Return [X, Y] of the center of cell containing provided text 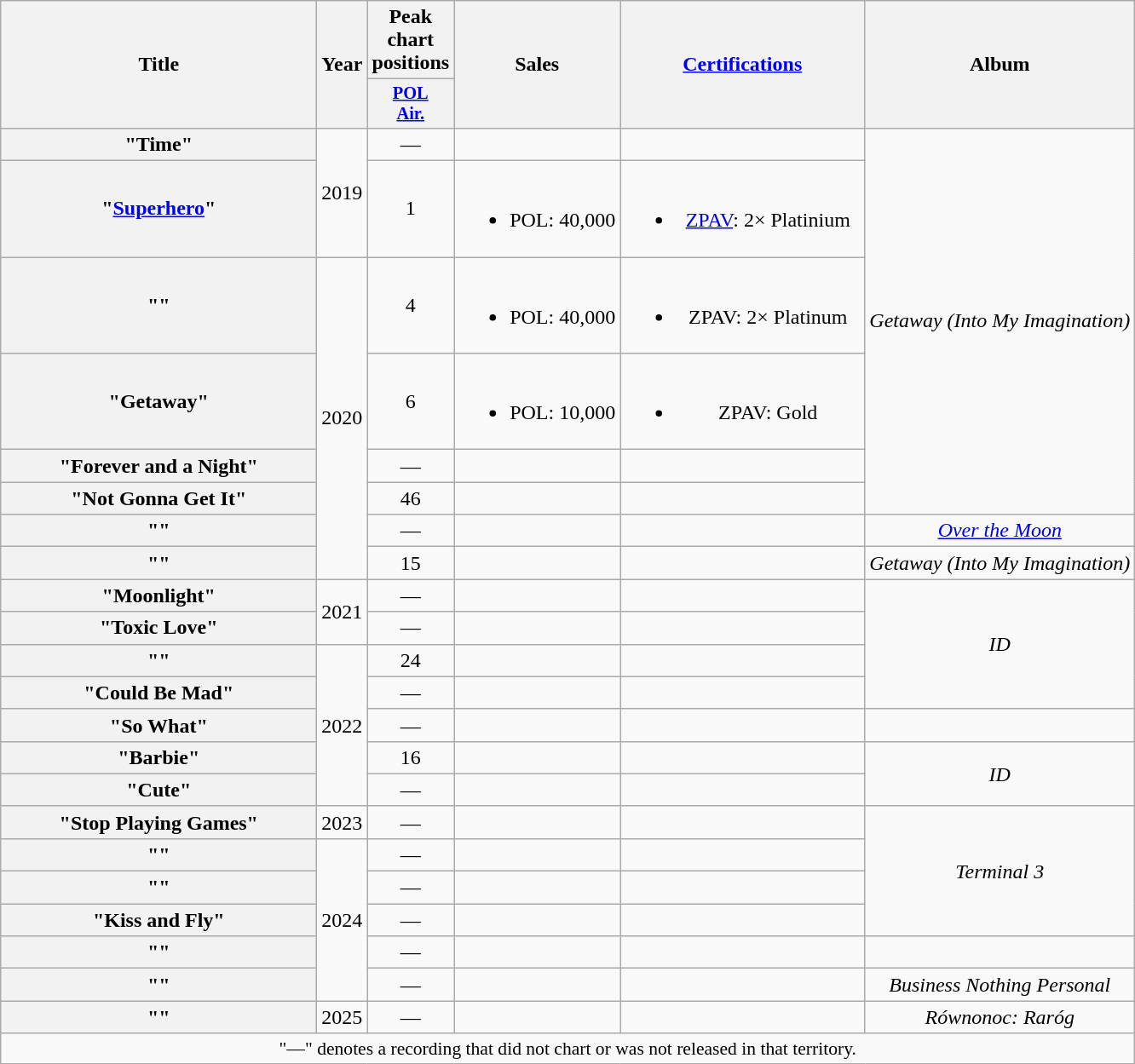
Peak chart positions [411, 40]
4 [411, 305]
ZPAV: Gold [743, 402]
24 [411, 660]
"—" denotes a recording that did not chart or was not released in that territory. [567, 1049]
2020 [343, 418]
2025 [343, 1017]
1 [411, 210]
ZPAV: 2× Platinum [743, 305]
46 [411, 498]
2024 [343, 919]
Year [343, 65]
"Stop Playing Games" [158, 822]
ZPAV: 2× Platinium [743, 210]
Sales [537, 65]
"Moonlight" [158, 595]
15 [411, 563]
2021 [343, 612]
POL: 10,000 [537, 402]
"Forever and a Night" [158, 466]
"So What" [158, 725]
2023 [343, 822]
6 [411, 402]
"Could Be Mad" [158, 693]
Album [1000, 65]
"Superhero" [158, 210]
"Toxic Love" [158, 628]
Business Nothing Personal [1000, 985]
16 [411, 757]
2022 [343, 725]
"Getaway" [158, 402]
POLAir. [411, 104]
Certifications [743, 65]
Over the Moon [1000, 531]
"Barbie" [158, 757]
2019 [343, 193]
Terminal 3 [1000, 871]
"Kiss and Fly" [158, 920]
"Not Gonna Get It" [158, 498]
Title [158, 65]
"Time" [158, 144]
"Cute" [158, 790]
Równonoc: Raróg [1000, 1017]
